Locate the cell with the specified text and output its (x, y) center coordinate. 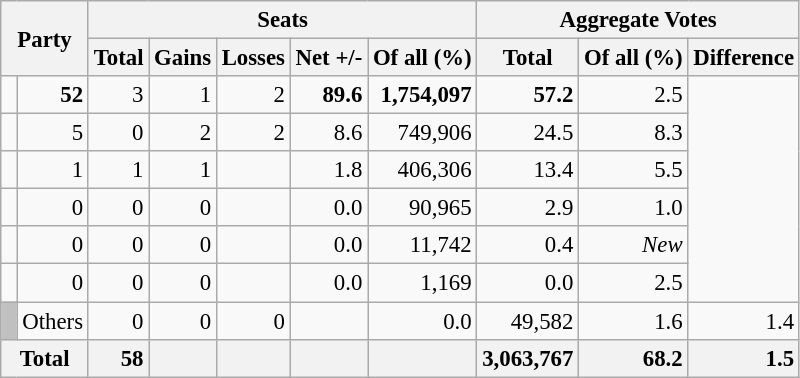
Seats (282, 20)
5.5 (634, 170)
8.6 (328, 133)
24.5 (528, 133)
406,306 (422, 170)
Difference (744, 58)
90,965 (422, 208)
0.4 (528, 245)
Others (52, 321)
8.3 (634, 133)
Net +/- (328, 58)
49,582 (528, 321)
Party (45, 38)
52 (52, 95)
13.4 (528, 170)
749,906 (422, 133)
1.5 (744, 358)
89.6 (328, 95)
1,169 (422, 283)
11,742 (422, 245)
58 (118, 358)
Losses (253, 58)
57.2 (528, 95)
1.4 (744, 321)
Gains (183, 58)
3,063,767 (528, 358)
1,754,097 (422, 95)
Aggregate Votes (638, 20)
New (634, 245)
1.8 (328, 170)
3 (118, 95)
1.0 (634, 208)
68.2 (634, 358)
2.9 (528, 208)
1.6 (634, 321)
5 (52, 133)
